Detect which cell encompasses the target text, then output its (x, y) center coordinate. 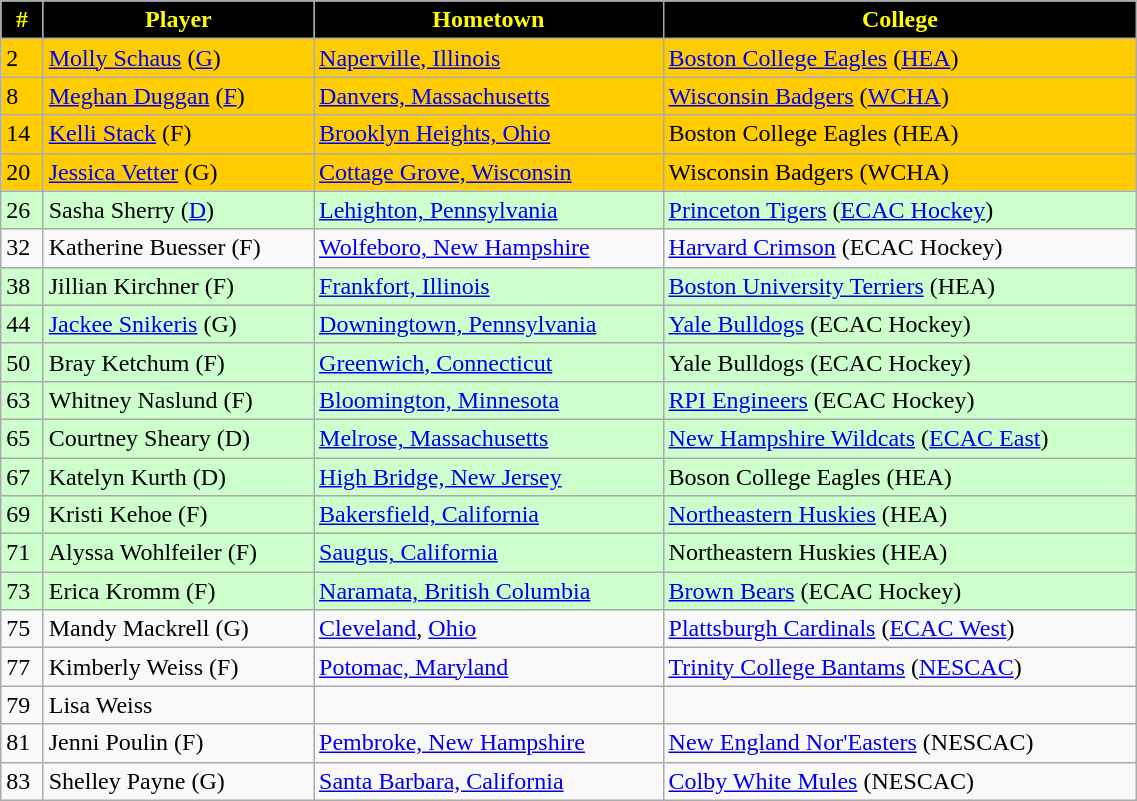
Pembroke, New Hampshire (489, 743)
Potomac, Maryland (489, 667)
Boston University Terriers (HEA) (900, 286)
Alyssa Wohlfeiler (F) (178, 553)
New Hampshire Wildcats (ECAC East) (900, 438)
Brooklyn Heights, Ohio (489, 134)
High Bridge, New Jersey (489, 477)
8 (22, 96)
Boson College Eagles (HEA) (900, 477)
Shelley Payne (G) (178, 781)
32 (22, 248)
Lehighton, Pennsylvania (489, 210)
Cleveland, Ohio (489, 629)
Bloomington, Minnesota (489, 400)
63 (22, 400)
Brown Bears (ECAC Hockey) (900, 591)
Colby White Mules (NESCAC) (900, 781)
Princeton Tigers (ECAC Hockey) (900, 210)
Bray Ketchum (F) (178, 362)
Kelli Stack (F) (178, 134)
Mandy Mackrell (G) (178, 629)
Plattsburgh Cardinals (ECAC West) (900, 629)
Saugus, California (489, 553)
Meghan Duggan (F) (178, 96)
Wolfeboro, New Hampshire (489, 248)
73 (22, 591)
Harvard Crimson (ECAC Hockey) (900, 248)
# (22, 20)
Hometown (489, 20)
New England Nor'Easters (NESCAC) (900, 743)
Jessica Vetter (G) (178, 172)
Naperville, Illinois (489, 58)
75 (22, 629)
Molly Schaus (G) (178, 58)
Melrose, Massachusetts (489, 438)
Naramata, British Columbia (489, 591)
Greenwich, Connecticut (489, 362)
Player (178, 20)
Sasha Sherry (D) (178, 210)
38 (22, 286)
50 (22, 362)
Jackee Snikeris (G) (178, 324)
26 (22, 210)
77 (22, 667)
2 (22, 58)
Courtney Sheary (D) (178, 438)
Kristi Kehoe (F) (178, 515)
14 (22, 134)
Trinity College Bantams (NESCAC) (900, 667)
College (900, 20)
Lisa Weiss (178, 705)
Whitney Naslund (F) (178, 400)
69 (22, 515)
Jillian Kirchner (F) (178, 286)
65 (22, 438)
79 (22, 705)
20 (22, 172)
Santa Barbara, California (489, 781)
71 (22, 553)
44 (22, 324)
67 (22, 477)
Downingtown, Pennsylvania (489, 324)
Katherine Buesser (F) (178, 248)
RPI Engineers (ECAC Hockey) (900, 400)
Cottage Grove, Wisconsin (489, 172)
Bakersfield, California (489, 515)
Danvers, Massachusetts (489, 96)
81 (22, 743)
Jenni Poulin (F) (178, 743)
83 (22, 781)
Erica Kromm (F) (178, 591)
Frankfort, Illinois (489, 286)
Katelyn Kurth (D) (178, 477)
Kimberly Weiss (F) (178, 667)
